Find where the given text appears and provide that cell's center as (x, y) coordinate. 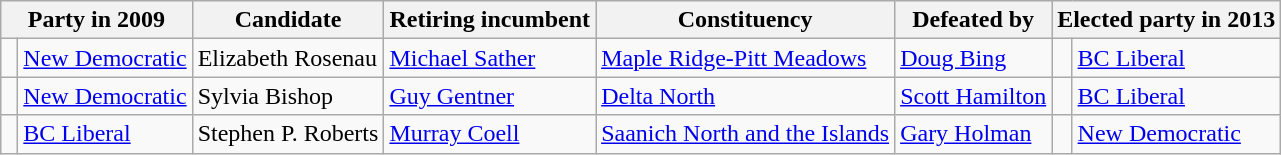
Sylvia Bishop (288, 96)
Defeated by (974, 20)
Stephen P. Roberts (288, 134)
Maple Ridge-Pitt Meadows (746, 58)
Elizabeth Rosenau (288, 58)
Delta North (746, 96)
Scott Hamilton (974, 96)
Gary Holman (974, 134)
Doug Bing (974, 58)
Guy Gentner (490, 96)
Saanich North and the Islands (746, 134)
Candidate (288, 20)
Michael Sather (490, 58)
Constituency (746, 20)
Murray Coell (490, 134)
Retiring incumbent (490, 20)
Party in 2009 (96, 20)
Elected party in 2013 (1166, 20)
